Search for the cell housing the specified text and yield its (x, y) center coordinate. 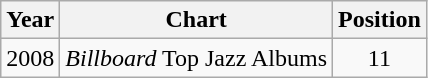
Year (30, 20)
2008 (30, 58)
Position (380, 20)
Chart (196, 20)
11 (380, 58)
Billboard Top Jazz Albums (196, 58)
